Provide the (x, y) coordinate of the cell's center where the given text is located.  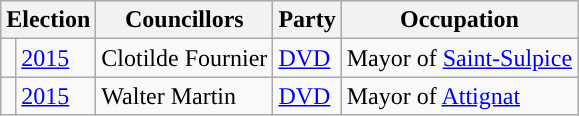
Clotilde Fournier (184, 58)
Walter Martin (184, 96)
Election (48, 20)
Councillors (184, 20)
Occupation (459, 20)
Mayor of Attignat (459, 96)
Mayor of Saint-Sulpice (459, 58)
Party (307, 20)
